Determine the [x, y] coordinate at the center of the cell enclosing the given text.  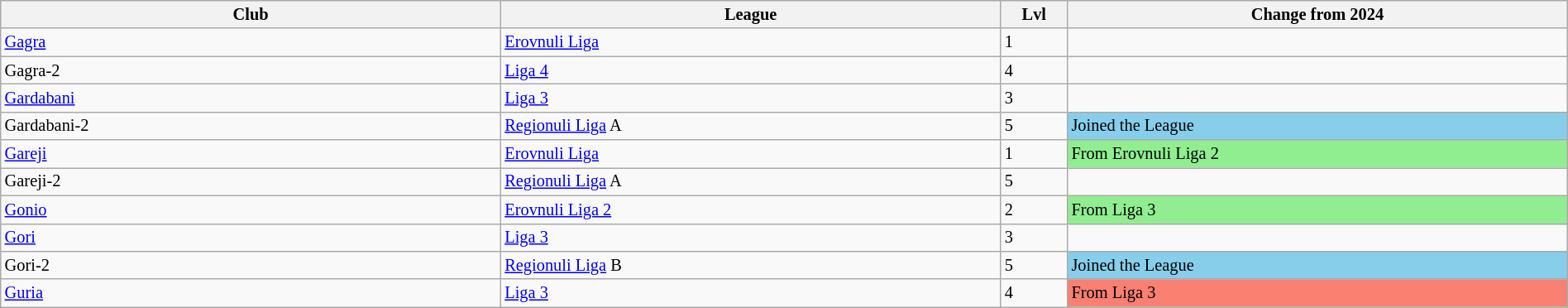
Club [251, 14]
Regionuli Liga B [751, 265]
League [751, 14]
Erovnuli Liga 2 [751, 209]
Gori-2 [251, 265]
Gori [251, 238]
Gardabani [251, 98]
Gardabani-2 [251, 126]
Gagra [251, 42]
Guria [251, 293]
From Erovnuli Liga 2 [1318, 154]
Lvl [1034, 14]
2 [1034, 209]
Gagra-2 [251, 70]
Liga 4 [751, 70]
Change from 2024 [1318, 14]
Gareji-2 [251, 181]
Gonio [251, 209]
Gareji [251, 154]
